Detect which cell encompasses the target text, then output its [X, Y] center coordinate. 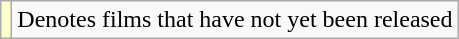
Denotes films that have not yet been released [235, 20]
